For the text-containing cell, return its midpoint in (x, y) coordinate format. 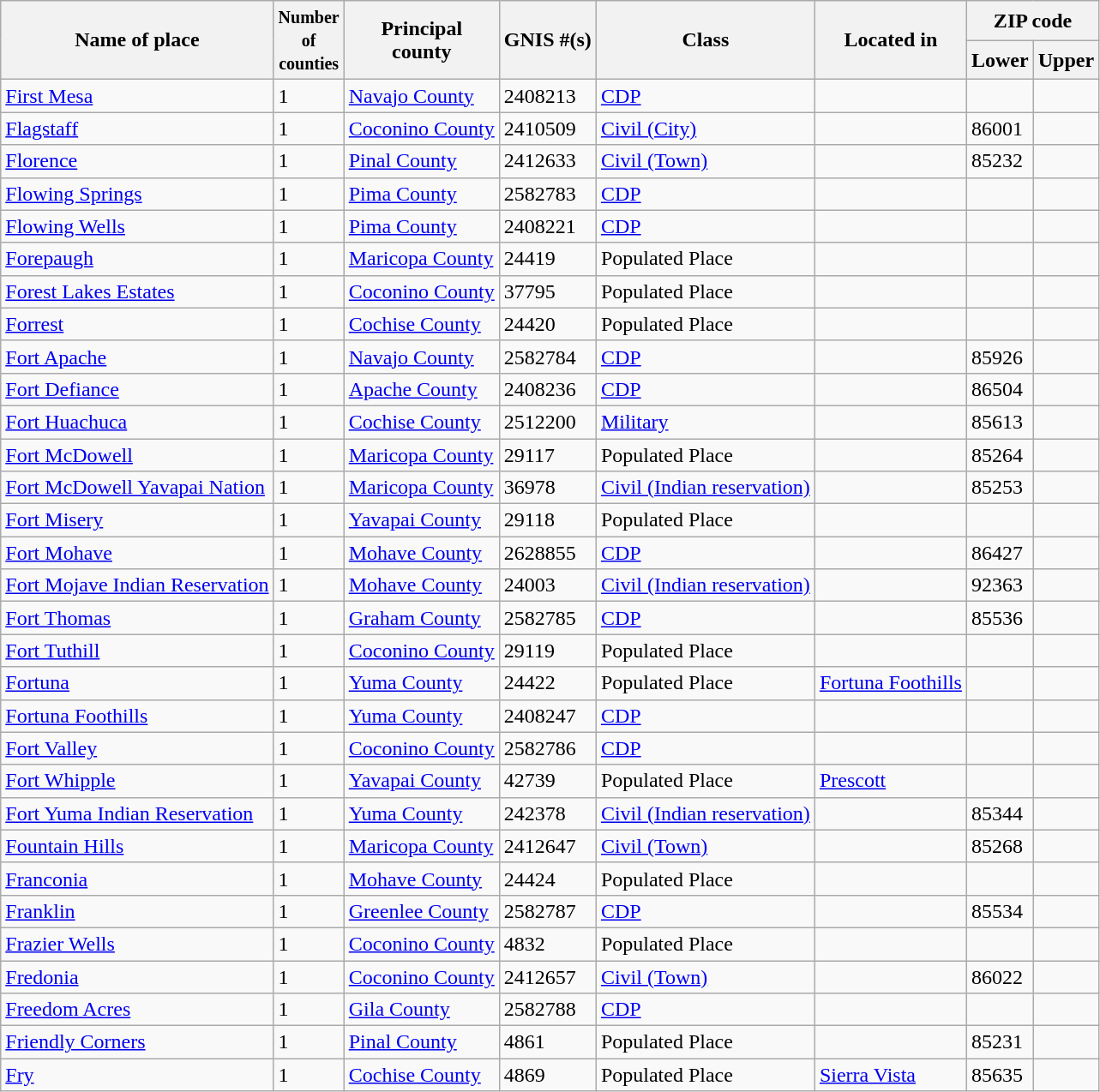
Greenlee County (422, 911)
2408213 (547, 96)
4861 (547, 1042)
Prescott (890, 781)
2412657 (547, 976)
ZIP code (1032, 21)
Friendly Corners (137, 1042)
Fort Valley (137, 748)
86022 (1000, 976)
42739 (547, 781)
29119 (547, 651)
85264 (1000, 455)
Fort Mojave Indian Reservation (137, 585)
24003 (547, 585)
2582785 (547, 618)
2582786 (547, 748)
Fort Whipple (137, 781)
Class (705, 40)
85344 (1000, 813)
2628855 (547, 553)
Franklin (137, 911)
2412633 (547, 161)
2582784 (547, 357)
Forest Lakes Estates (137, 291)
Frazier Wells (137, 944)
85268 (1000, 846)
4832 (547, 944)
2408236 (547, 389)
2408247 (547, 716)
Fredonia (137, 976)
Fry (137, 1075)
85536 (1000, 618)
2582783 (547, 194)
Forrest (137, 324)
85635 (1000, 1075)
2582787 (547, 911)
85613 (1000, 422)
Principal county (422, 40)
2512200 (547, 422)
Fort Apache (137, 357)
24422 (547, 683)
Florence (137, 161)
29118 (547, 520)
Fort Yuma Indian Reservation (137, 813)
29117 (547, 455)
Apache County (422, 389)
Fort Mohave (137, 553)
86001 (1000, 129)
86427 (1000, 553)
92363 (1000, 585)
Fort Huachuca (137, 422)
Fort Defiance (137, 389)
24420 (547, 324)
Freedom Acres (137, 1010)
Civil (City) (705, 129)
Gila County (422, 1010)
85232 (1000, 161)
Forepaugh (137, 259)
85926 (1000, 357)
Flowing Springs (137, 194)
85534 (1000, 911)
Fort Tuthill (137, 651)
Flagstaff (137, 129)
First Mesa (137, 96)
GNIS #(s) (547, 40)
Fort McDowell Yavapai Nation (137, 488)
Fort Thomas (137, 618)
36978 (547, 488)
Number ofcounties (309, 40)
242378 (547, 813)
Located in (890, 40)
Name of place (137, 40)
37795 (547, 291)
2408221 (547, 226)
Lower (1000, 60)
Flowing Wells (137, 226)
Graham County (422, 618)
2410509 (547, 129)
Franconia (137, 879)
2582788 (547, 1010)
Upper (1066, 60)
85253 (1000, 488)
24419 (547, 259)
Fortuna (137, 683)
Sierra Vista (890, 1075)
Military (705, 422)
Fountain Hills (137, 846)
2412647 (547, 846)
4869 (547, 1075)
Fort McDowell (137, 455)
86504 (1000, 389)
Fort Misery (137, 520)
85231 (1000, 1042)
24424 (547, 879)
